Scan for the cell matching the given text and deliver its [x, y] coordinate at center. 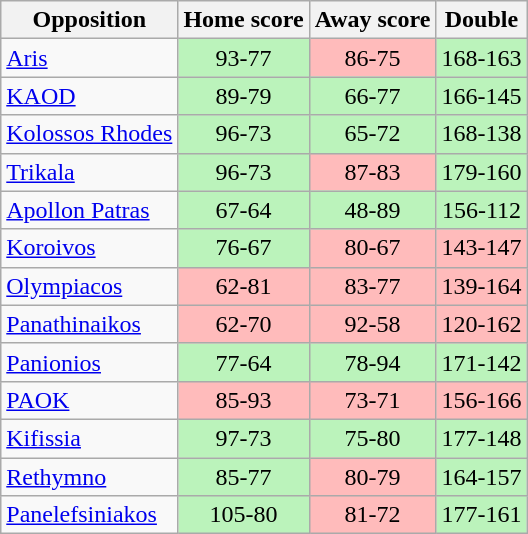
92-58 [372, 324]
Home score [244, 20]
Aris [90, 58]
85-93 [244, 400]
KAOD [90, 96]
62-70 [244, 324]
156-166 [482, 400]
168-163 [482, 58]
80-79 [372, 477]
PAOK [90, 400]
85-77 [244, 477]
171-142 [482, 362]
81-72 [372, 515]
Away score [372, 20]
105-80 [244, 515]
62-81 [244, 286]
83-77 [372, 286]
65-72 [372, 134]
Rethymno [90, 477]
Koroivos [90, 248]
67-64 [244, 210]
166-145 [482, 96]
Panathinaikos [90, 324]
48-89 [372, 210]
139-164 [482, 286]
Kolossos Rhodes [90, 134]
179-160 [482, 172]
Apollon Patras [90, 210]
66-77 [372, 96]
Trikala [90, 172]
87-83 [372, 172]
156-112 [482, 210]
Opposition [90, 20]
97-73 [244, 438]
73-71 [372, 400]
Olympiacos [90, 286]
164-157 [482, 477]
77-64 [244, 362]
75-80 [372, 438]
120-162 [482, 324]
80-67 [372, 248]
76-67 [244, 248]
93-77 [244, 58]
Panelefsiniakos [90, 515]
86-75 [372, 58]
Kifissia [90, 438]
Double [482, 20]
177-161 [482, 515]
89-79 [244, 96]
177-148 [482, 438]
Panionios [90, 362]
143-147 [482, 248]
168-138 [482, 134]
78-94 [372, 362]
